Pinpoint the cell where the given text exists, returning its [x, y] midpoint coordinate. 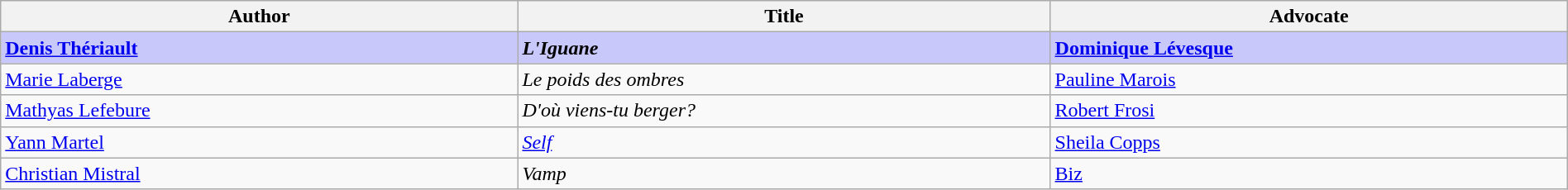
Biz [1308, 173]
Title [784, 17]
Christian Mistral [260, 173]
Denis Thériault [260, 48]
Robert Frosi [1308, 111]
Mathyas Lefebure [260, 111]
Self [784, 142]
Advocate [1308, 17]
Yann Martel [260, 142]
Dominique Lévesque [1308, 48]
Pauline Marois [1308, 79]
D'où viens-tu berger? [784, 111]
Vamp [784, 173]
L'Iguane [784, 48]
Le poids des ombres [784, 79]
Author [260, 17]
Marie Laberge [260, 79]
Sheila Copps [1308, 142]
